Return the (x, y) coordinate for the center point of the cell that contains the specified text.  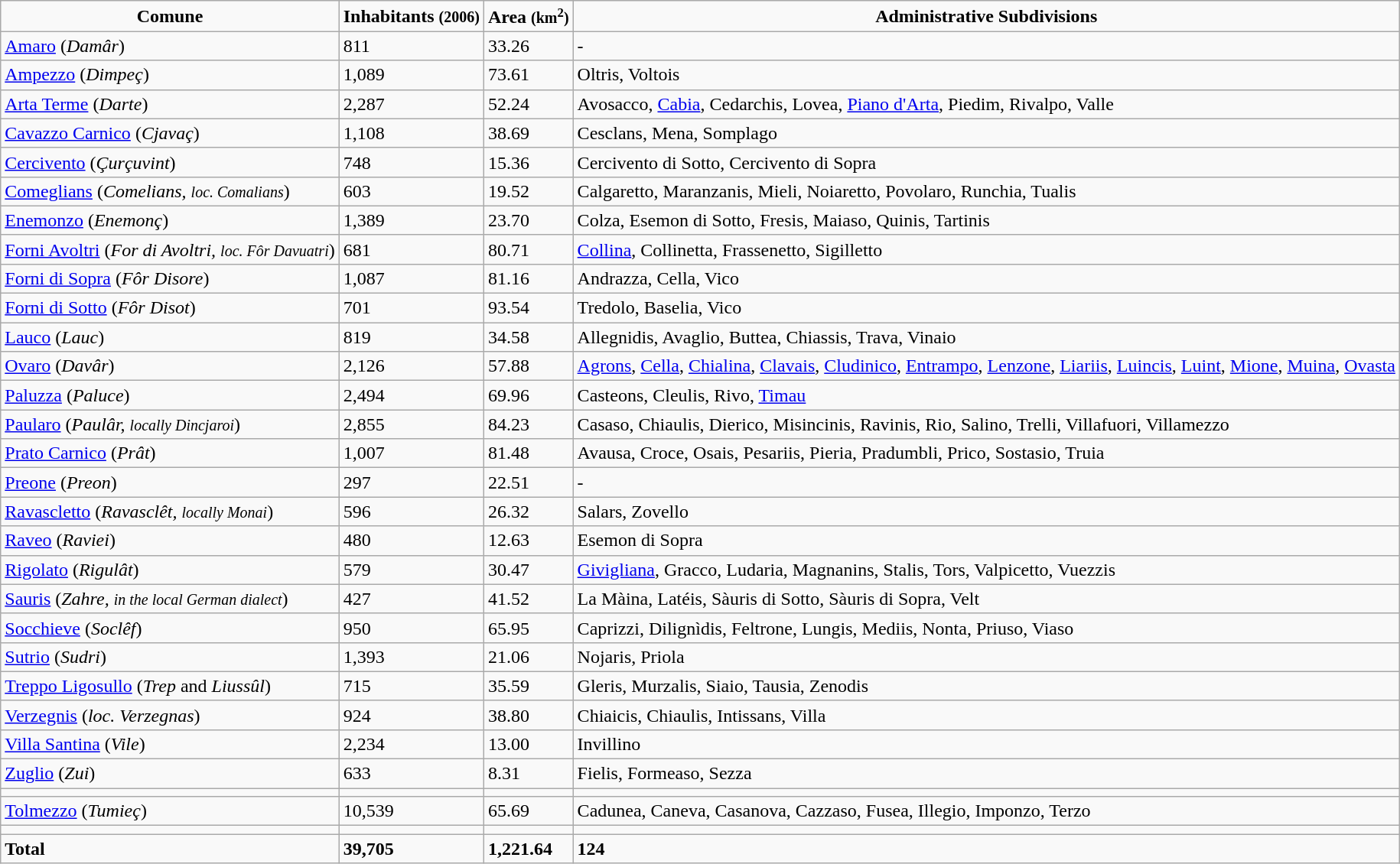
Avosacco, Cabia, Cedarchis, Lovea, Piano d'Arta, Piedim, Rivalpo, Valle (986, 104)
10,539 (412, 811)
23.70 (528, 220)
2,287 (412, 104)
124 (986, 849)
2,234 (412, 744)
Ravascletto (Ravasclêt, locally Monai) (170, 512)
Prato Carnico (Prât) (170, 453)
Cercivento di Sotto, Cercivento di Sopra (986, 162)
12.63 (528, 541)
Tolmezzo (Tumieç) (170, 811)
8.31 (528, 774)
427 (412, 599)
26.32 (528, 512)
Comeglians (Comelians, loc. Comalians) (170, 191)
Villa Santina (Vile) (170, 744)
Fielis, Formeaso, Sezza (986, 774)
Forni di Sotto (Fôr Disot) (170, 308)
Invillino (986, 744)
Collina, Collinetta, Frassenetto, Sigilletto (986, 249)
811 (412, 46)
Sauris (Zahre, in the local German dialect) (170, 599)
Salars, Zovello (986, 512)
Chiaicis, Chiaulis, Intissans, Villa (986, 715)
Cercivento (Çurçuvint) (170, 162)
Amaro (Damâr) (170, 46)
Administrative Subdivisions (986, 16)
Ampezzo (Dimpeç) (170, 75)
La Màina, Latéis, Sàuris di Sotto, Sàuris di Sopra, Velt (986, 599)
701 (412, 308)
13.00 (528, 744)
1,089 (412, 75)
80.71 (528, 249)
Casaso, Chiaulis, Dierico, Misincinis, Ravinis, Rio, Salino, Trelli, Villafuori, Villamezzo (986, 424)
Colza, Esemon di Sotto, Fresis, Maiaso, Quinis, Tartinis (986, 220)
41.52 (528, 599)
715 (412, 686)
579 (412, 570)
Casteons, Cleulis, Rivo, Timau (986, 395)
65.95 (528, 628)
950 (412, 628)
748 (412, 162)
2,855 (412, 424)
Andrazza, Cella, Vico (986, 278)
Paularo (Paulâr, locally Dincjaroi) (170, 424)
65.69 (528, 811)
30.47 (528, 570)
Total (170, 849)
57.88 (528, 366)
Oltris, Voltois (986, 75)
Raveo (Raviei) (170, 541)
603 (412, 191)
Givigliana, Gracco, Ludaria, Magnanins, Stalis, Tors, Valpicetto, Vuezzis (986, 570)
35.59 (528, 686)
480 (412, 541)
Zuglio (Zui) (170, 774)
Avausa, Croce, Osais, Pesariis, Pieria, Pradumbli, Prico, Sostasio, Truia (986, 453)
Lauco (Lauc) (170, 337)
52.24 (528, 104)
81.16 (528, 278)
38.80 (528, 715)
39,705 (412, 849)
Caprizzi, Dilignìdis, Feltrone, Lungis, Mediis, Nonta, Priuso, Viaso (986, 628)
1,007 (412, 453)
Preone (Preon) (170, 482)
19.52 (528, 191)
Arta Terme (Darte) (170, 104)
Calgaretto, Maranzanis, Mieli, Noiaretto, Povolaro, Runchia, Tualis (986, 191)
Comune (170, 16)
596 (412, 512)
Cavazzo Carnico (Cjavaç) (170, 133)
69.96 (528, 395)
Allegnidis, Avaglio, Buttea, Chiassis, Trava, Vinaio (986, 337)
1,221.64 (528, 849)
22.51 (528, 482)
73.61 (528, 75)
21.06 (528, 657)
1,087 (412, 278)
2,494 (412, 395)
924 (412, 715)
81.48 (528, 453)
Forni Avoltri (For di Avoltri, loc. Fôr Davuatri) (170, 249)
Tredolo, Baselia, Vico (986, 308)
1,108 (412, 133)
34.58 (528, 337)
33.26 (528, 46)
1,393 (412, 657)
Sutrio (Sudri) (170, 657)
Enemonzo (Enemonç) (170, 220)
297 (412, 482)
819 (412, 337)
93.54 (528, 308)
Nojaris, Priola (986, 657)
Ovaro (Davâr) (170, 366)
Cesclans, Mena, Somplago (986, 133)
2,126 (412, 366)
Paluzza (Paluce) (170, 395)
Agrons, Cella, Chialina, Clavais, Cludinico, Entrampo, Lenzone, Liariis, Luincis, Luint, Mione, Muina, Ovasta (986, 366)
Cadunea, Caneva, Casanova, Cazzaso, Fusea, Illegio, Imponzo, Terzo (986, 811)
Area (km2) (528, 16)
Treppo Ligosullo (Trep and Liussûl) (170, 686)
84.23 (528, 424)
15.36 (528, 162)
681 (412, 249)
Rigolato (Rigulât) (170, 570)
38.69 (528, 133)
Inhabitants (2006) (412, 16)
Gleris, Murzalis, Siaio, Tausia, Zenodis (986, 686)
633 (412, 774)
Socchieve (Soclêf) (170, 628)
1,389 (412, 220)
Verzegnis (loc. Verzegnas) (170, 715)
Esemon di Sopra (986, 541)
Forni di Sopra (Fôr Disore) (170, 278)
